Output the [X, Y] coordinate of the center of the cell containing the given text.  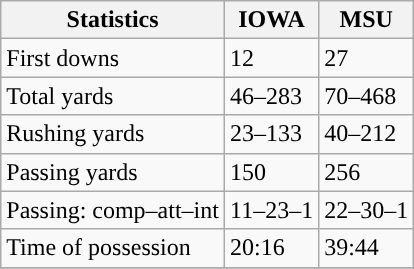
256 [366, 172]
Statistics [113, 20]
Rushing yards [113, 134]
12 [271, 58]
IOWA [271, 20]
Total yards [113, 96]
Passing: comp–att–int [113, 210]
46–283 [271, 96]
22–30–1 [366, 210]
150 [271, 172]
Time of possession [113, 248]
39:44 [366, 248]
23–133 [271, 134]
27 [366, 58]
MSU [366, 20]
20:16 [271, 248]
First downs [113, 58]
Passing yards [113, 172]
40–212 [366, 134]
70–468 [366, 96]
11–23–1 [271, 210]
